Pinpoint the cell where the given text exists, returning its [x, y] midpoint coordinate. 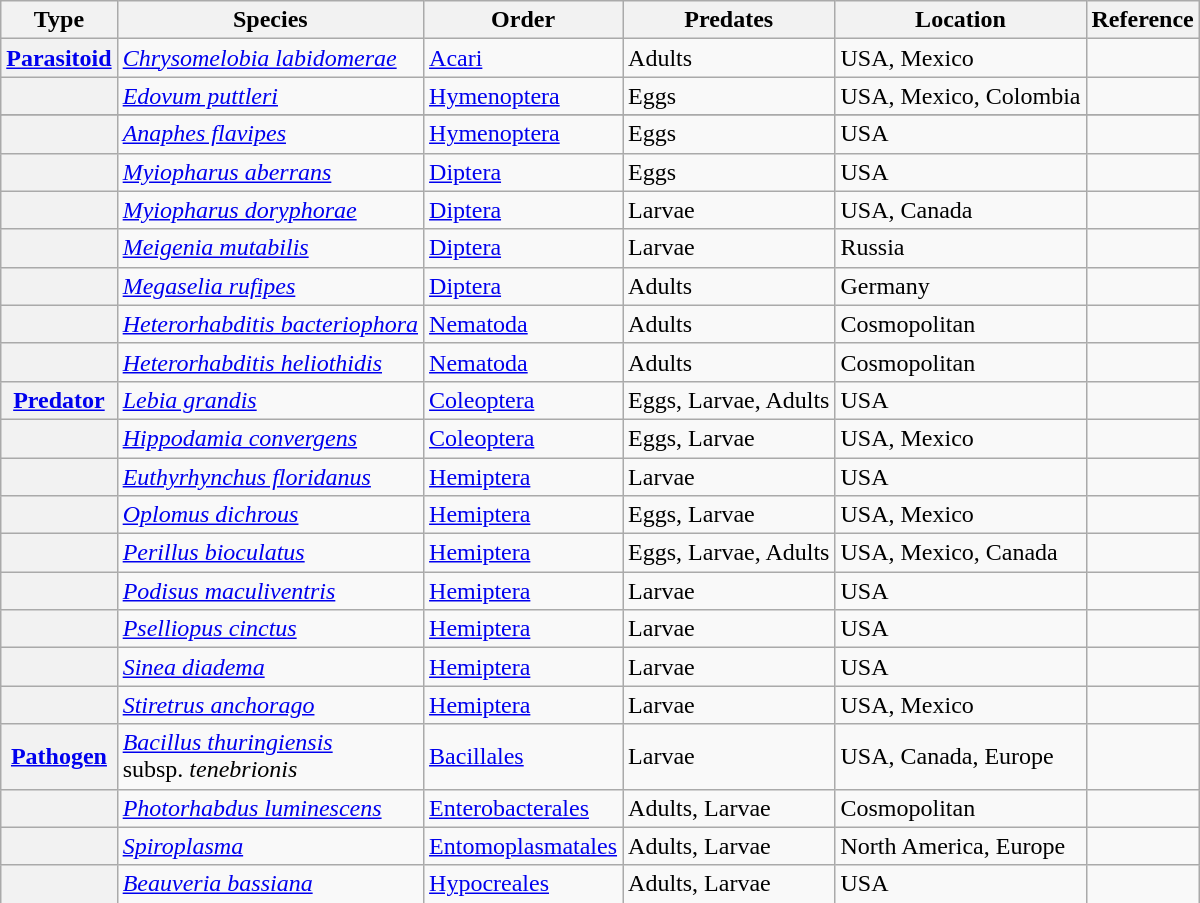
Megaselia rufipes [270, 286]
Predator [59, 400]
Myiopharus aberrans [270, 172]
Perillus bioculatus [270, 553]
Bacillus thuringiensis subsp. tenebrionis [270, 756]
USA, Mexico, Canada [960, 553]
Photorhabdus luminescens [270, 808]
Edovum puttleri [270, 96]
Order [524, 20]
Acari [524, 58]
Meigenia mutabilis [270, 248]
Podisus maculiventris [270, 591]
Russia [960, 248]
Reference [1142, 20]
Anaphes flavipes [270, 134]
Sinea diadema [270, 667]
Heterorhabditis heliothidis [270, 362]
Pathogen [59, 756]
Spiroplasma [270, 846]
Hippodamia convergens [270, 438]
Oplomus dichrous [270, 515]
Type [59, 20]
Myiopharus doryphorae [270, 210]
Pselliopus cinctus [270, 629]
Enterobacterales [524, 808]
Heterorhabditis bacteriophora [270, 324]
Hypocreales [524, 884]
Parasitoid [59, 58]
Germany [960, 286]
Beauveria bassiana [270, 884]
Species [270, 20]
Entomoplasmatales [524, 846]
Predates [729, 20]
Chrysomelobia labidomerae [270, 58]
USA, Canada [960, 210]
Bacillales [524, 756]
Euthyrhynchus floridanus [270, 477]
Stiretrus anchorago [270, 705]
North America, Europe [960, 846]
Lebia grandis [270, 400]
USA, Mexico, Colombia [960, 96]
Location [960, 20]
USA, Canada, Europe [960, 756]
